For the text-containing cell, return its midpoint in [X, Y] coordinate format. 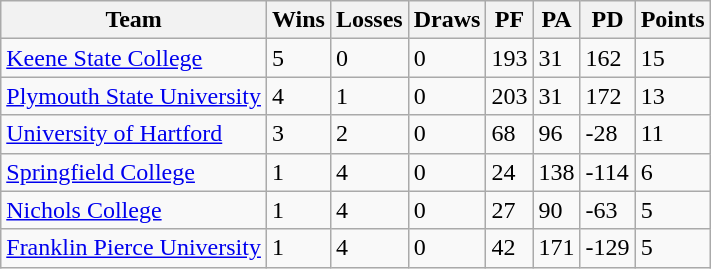
15 [672, 58]
PA [556, 20]
PD [608, 20]
-63 [608, 210]
Points [672, 20]
6 [672, 172]
11 [672, 134]
University of Hartford [134, 134]
Draws [447, 20]
13 [672, 96]
Springfield College [134, 172]
171 [556, 248]
138 [556, 172]
PF [510, 20]
172 [608, 96]
Nichols College [134, 210]
Losses [369, 20]
Keene State College [134, 58]
3 [298, 134]
68 [510, 134]
96 [556, 134]
2 [369, 134]
162 [608, 58]
Wins [298, 20]
-114 [608, 172]
Team [134, 20]
193 [510, 58]
24 [510, 172]
-129 [608, 248]
Plymouth State University [134, 96]
90 [556, 210]
Franklin Pierce University [134, 248]
-28 [608, 134]
42 [510, 248]
27 [510, 210]
203 [510, 96]
